Identify which cell holds the provided text, then report its [x, y] central coordinate. 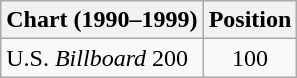
Position [250, 20]
100 [250, 58]
Chart (1990–1999) [102, 20]
U.S. Billboard 200 [102, 58]
